Locate the cell with the specified text and output its [X, Y] center coordinate. 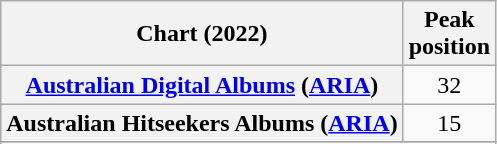
Australian Hitseekers Albums (ARIA) [202, 123]
Peakposition [449, 34]
Chart (2022) [202, 34]
Australian Digital Albums (ARIA) [202, 85]
32 [449, 85]
15 [449, 123]
